Capture the cell that displays the provided text and extract its [x, y] central coordinate. 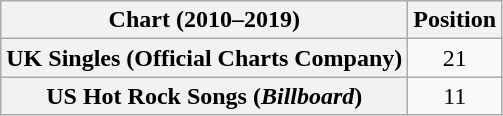
UK Singles (Official Charts Company) [204, 58]
US Hot Rock Songs (Billboard) [204, 96]
Position [455, 20]
11 [455, 96]
21 [455, 58]
Chart (2010–2019) [204, 20]
